Identify which cell holds the provided text, then report its [x, y] central coordinate. 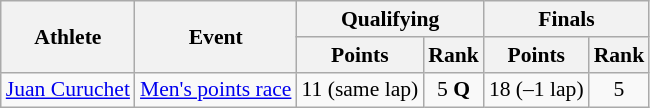
5 Q [454, 90]
Event [216, 36]
Athlete [68, 36]
11 (same lap) [360, 90]
5 [620, 90]
18 (–1 lap) [536, 90]
Juan Curuchet [68, 90]
Men's points race [216, 90]
Qualifying [390, 19]
Finals [566, 19]
